Return [X, Y] of the center of cell containing provided text 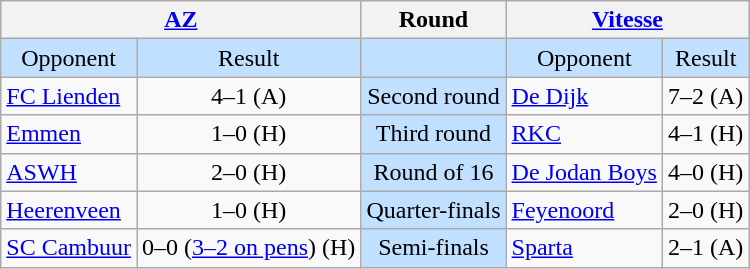
4–1 (A) [248, 96]
Second round [434, 96]
Third round [434, 134]
RKC [584, 134]
Heerenveen [69, 210]
AZ [181, 20]
De Jodan Boys [584, 172]
FC Lienden [69, 96]
Round of 16 [434, 172]
Emmen [69, 134]
4–0 (H) [705, 172]
ASWH [69, 172]
Semi-finals [434, 248]
De Dijk [584, 96]
Vitesse [628, 20]
2–1 (A) [705, 248]
4–1 (H) [705, 134]
Quarter-finals [434, 210]
Feyenoord [584, 210]
0–0 (3–2 on pens) (H) [248, 248]
7–2 (A) [705, 96]
Sparta [584, 248]
SC Cambuur [69, 248]
Round [434, 20]
